For the text-containing cell, return its midpoint in (X, Y) coordinate format. 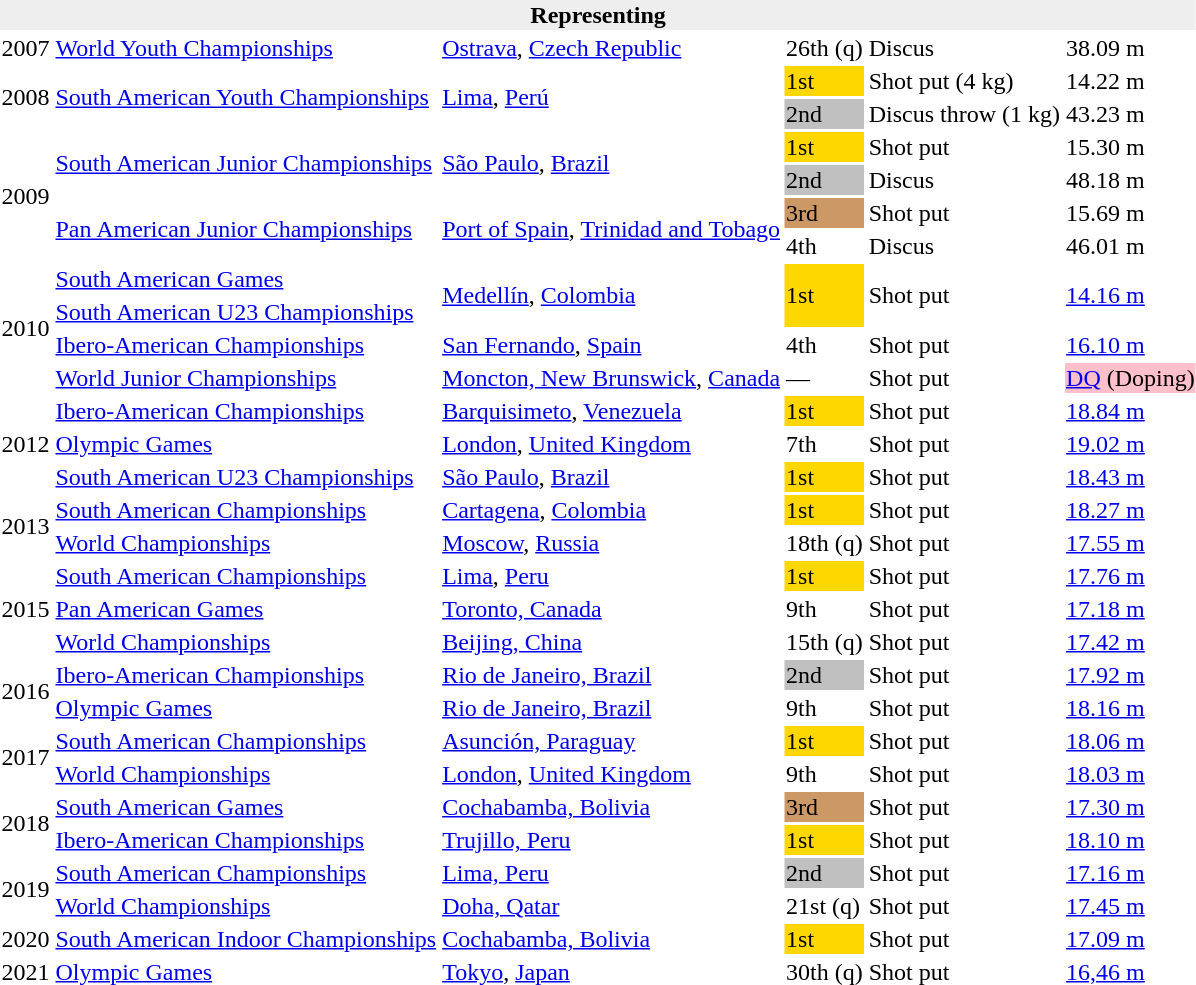
18th (q) (825, 543)
— (825, 378)
South American Indoor Championships (246, 939)
Representing (598, 15)
2017 (26, 758)
2008 (26, 98)
2009 (26, 196)
World Junior Championships (246, 378)
Beijing, China (612, 642)
South American Junior Championships (246, 164)
Discus throw (1 kg) (964, 114)
Doha, Qatar (612, 906)
Port of Spain, Trinidad and Tobago (612, 230)
San Fernando, Spain (612, 345)
Moscow, Russia (612, 543)
Barquisimeto, Venezuela (612, 411)
Trujillo, Peru (612, 840)
Pan American Junior Championships (246, 230)
7th (825, 444)
2016 (26, 692)
Shot put (4 kg) (964, 81)
Medellín, Colombia (612, 296)
2007 (26, 48)
21st (q) (825, 906)
2013 (26, 526)
2018 (26, 824)
2019 (26, 890)
26th (q) (825, 48)
Ostrava, Czech Republic (612, 48)
Pan American Games (246, 609)
15th (q) (825, 642)
Toronto, Canada (612, 609)
2020 (26, 939)
South American Youth Championships (246, 98)
Cartagena, Colombia (612, 510)
World Youth Championships (246, 48)
2015 (26, 609)
Lima, Perú (612, 98)
2010 (26, 328)
Asunción, Paraguay (612, 741)
2012 (26, 444)
Moncton, New Brunswick, Canada (612, 378)
